Find where the given text appears and provide that cell's center as (X, Y) coordinate. 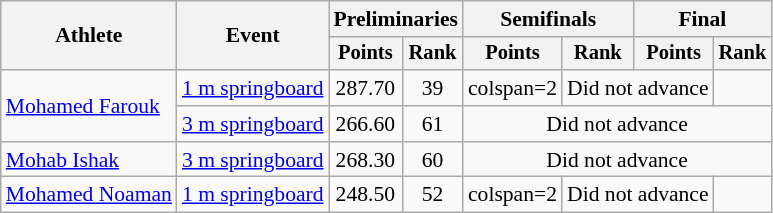
287.70 (366, 88)
Preliminaries (396, 19)
39 (432, 88)
Semifinals (548, 19)
Mohamed Farouk (89, 106)
61 (432, 124)
Athlete (89, 36)
Final (703, 19)
Mohamed Noaman (89, 195)
248.50 (366, 195)
Event (253, 36)
60 (432, 160)
268.30 (366, 160)
266.60 (366, 124)
Mohab Ishak (89, 160)
52 (432, 195)
